Provide the (x, y) coordinate of the cell's center where the given text is located.  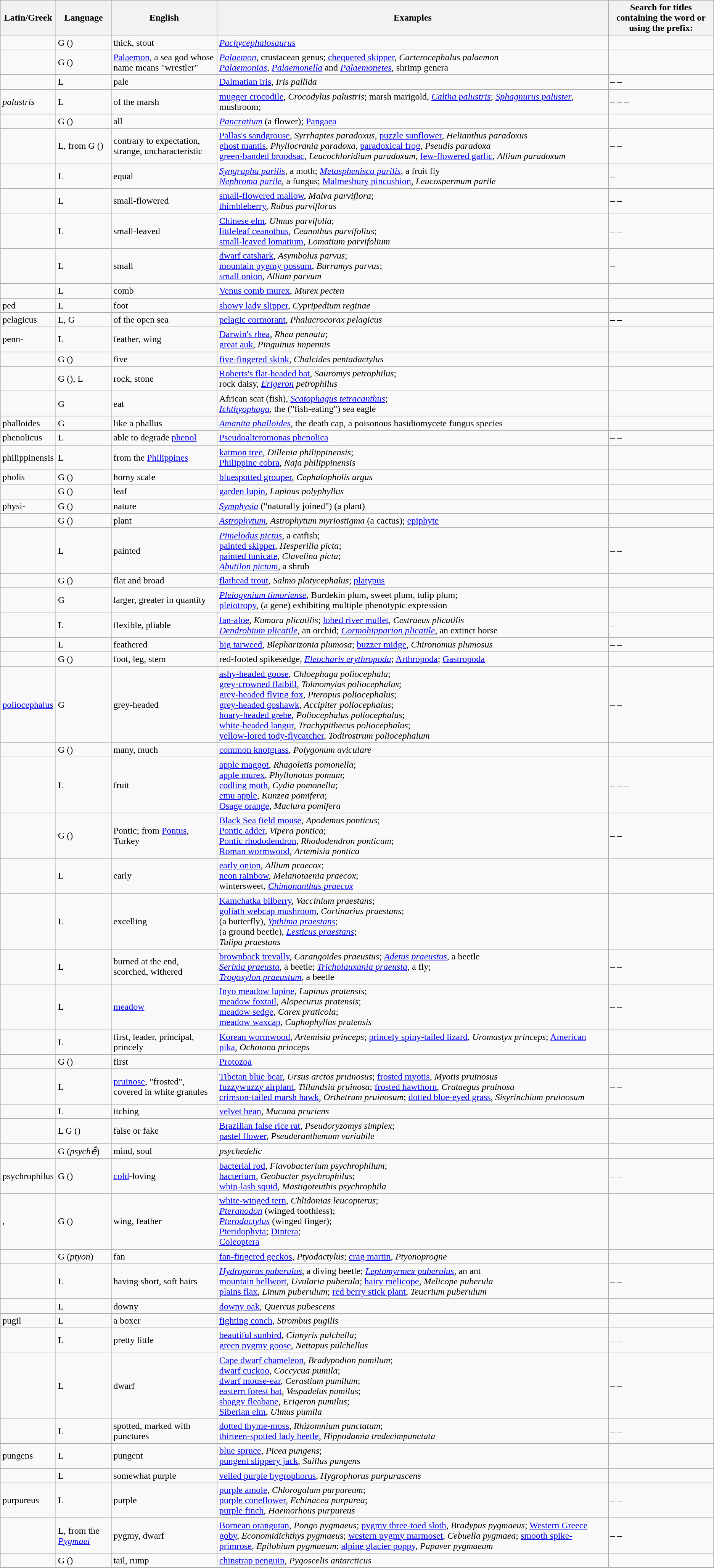
G (psychḗ) (83, 1151)
palustris (28, 101)
blue spruce, Picea pungens; pungent slippery jack, Suillus pungens (413, 1456)
Pleiogynium timoriense, Burdekin plum, sweet plum, tulip plum;pleiotropy, (a gene) exhibiting multiple phenotypic expression (413, 600)
rock, stone (164, 379)
Darwin's rhea, Rhea pennata; great auk, Pinguinus impennis (413, 339)
Astrophytum, Astrophytum myriostigma (a cactus); epiphyte (413, 521)
foot (164, 305)
Language (83, 18)
Dalmatian iris, Iris pallida (413, 82)
psychedelic (413, 1151)
veiled purple hygrophorus, Hygrophorus purpurascens (413, 1476)
small-flowered (164, 201)
mind, soul (164, 1151)
burned at the end, scorched, withered (164, 967)
purple (164, 1501)
equal (164, 176)
Chinese elm, Ulmus parvifolia; littleleaf ceanothus, Ceanothus parvifolius; small-leaved lomatium, Lomatium parvifolium (413, 231)
L, from the Pygmaeī (83, 1536)
fan (164, 1256)
ped (28, 305)
Symphysia ("naturally joined") (a plant) (413, 506)
of the open sea (164, 320)
Korean wormwood, Artemisia princeps; princely spiny-tailed lizard, Uromastyx princeps; American pika, Ochotona princeps (413, 1042)
philippinensis (28, 458)
Black Sea field mouse, Apodemus ponticus; Pontic adder, Vipera pontica; Pontic rhododendron, Rhododendron ponticum; Roman wormwood, Artemisia pontica (413, 836)
foot, leg, stem (164, 659)
Inyo meadow lupine, Lupinus pratensis; meadow foxtail, Alopecurus pratensis; meadow sedge, Carex praticola; meadow waxcap, Cuphophyllus pratensis (413, 1007)
Search for titles containing the word or using the prefix: (661, 18)
early onion, Allium praecox; neon rainbow, Melanotaenia praecox; wintersweet, Chimonanthus praecox (413, 876)
chinstrap penguin, Pygoscelis antarcticus (413, 1560)
itching (164, 1111)
L, from G () (83, 146)
bluespotted grouper, Cephalopholis argus (413, 477)
flat and broad (164, 580)
Palaemon, crustacean genus; chequered skipper, Carterocephalus palaemonPalaemonias, Palaemonella and Palaemonetes, shrimp genera (413, 63)
big tarweed, Blepharizonia plumosa; buzzer midge, Chironomus plumosus (413, 645)
Examples (413, 18)
dwarf catshark, Asymbolus parvus; mountain pygmy possum, Burramys parvus; small onion, Allium parvum (413, 266)
nature (164, 506)
Pimelodus pictus, a catfish; painted skipper, Hesperilla picta; painted tunicate, Clavelina picta; Abutilon pictum, a shrub (413, 551)
Syngrapha parilis, a moth; Metasphenisca parilis, a fruit flyNephroma parile, a fungus; Malmesbury pincushion, Leucospermum parile (413, 176)
tail, rump (164, 1560)
pygmy, dwarf (164, 1536)
pugil (28, 1321)
Roberts's flat-headed bat, Sauromys petrophilus; rock daisy, Erigeron petrophilus (413, 379)
all (164, 121)
pungens (28, 1456)
grey-headed (164, 705)
spotted, marked with punctures (164, 1431)
red-footed spikesedge, Eleocharis erythropoda; Arthropoda; Gastropoda (413, 659)
pale (164, 82)
phalloides (28, 423)
Pachycephalosaurus (413, 43)
common knotgrass, Polygonum aviculare (413, 750)
five-fingered skink, Chalcides pentadactylus (413, 359)
a boxer (164, 1321)
physi- (28, 506)
meadow (164, 1007)
fan-aloe, Kumara plicatilis; lobed river mullet, Cestraeus plicatilisDendrobium plicatile, an orchid; Cormohipparion plicatile, an extinct horse (413, 625)
early (164, 876)
small (164, 266)
Pancratium (a flower); Pangaea (413, 121)
, (28, 1221)
psychrophilus (28, 1176)
wing, feather (164, 1221)
Protozoa (413, 1062)
garden lupin, Lupinus polyphyllus (413, 492)
fighting conch, Strombus pugilis (413, 1321)
like a phallus (164, 423)
phenolicus (28, 438)
Venus comb murex, Murex pecten (413, 291)
larger, greater in quantity (164, 600)
five (164, 359)
somewhat purple (164, 1476)
pholis (28, 477)
Palaemon, a sea god whose name means "wrestler" (164, 63)
downy oak, Quercus pubescens (413, 1306)
English (164, 18)
white-winged tern, Chlidonias leucopterus; Pteranodon (winged toothless); Pterodactylus (winged finger); Pteridophyta; Diptera; Coleoptera (413, 1221)
excelling (164, 921)
dwarf (164, 1386)
false or fake (164, 1131)
of the marsh (164, 101)
small-leaved (164, 231)
purpureus (28, 1501)
flathead trout, Salmo platycephalus; platypus (413, 580)
having short, soft hairs (164, 1281)
plant (164, 521)
mugger crocodile, Crocodylus palustris; marsh marigold, Caltha palustris; Sphagnurus paluster, mushroom; (413, 101)
African scat (fish), Scatophagus tetracanthus; Ichthyophaga, the ("fish-eating") sea eagle (413, 403)
L G () (83, 1131)
katmon tree, Dillenia philippinensis; Philippine cobra, Naja philippinensis (413, 458)
Amanita phalloides, the death cap, a poisonous basidiomycete fungus species (413, 423)
pruinose, "frosted", covered in white granules (164, 1086)
thick, stout (164, 43)
pungent (164, 1456)
penn- (28, 339)
L, G (83, 320)
pelagic cormorant, Phalacrocorax pelagicus (413, 320)
leaf (164, 492)
beautiful sunbird, Cinnyris pulchella; green pygmy goose, Nettapus pulchellus (413, 1340)
from the Philippines (164, 458)
Latin/Greek (28, 18)
contrary to expectation, strange, uncharacteristic (164, 146)
bacterial rod, Flavobacterium psychrophilum; bacterium, Geobacter psychrophilus; whip-lash squid, Mastigoteuthis psychrophila (413, 1176)
Pontic; from Pontus, Turkey (164, 836)
cold-loving (164, 1176)
purple amole, Chlorogalum purpureum; purple coneflower, Echinacea purpurea; purple finch, Haemorhous purpureus (413, 1501)
downy (164, 1306)
pelagicus (28, 320)
able to degrade phenol (164, 438)
comb (164, 291)
poliocephalus (28, 705)
painted (164, 551)
first (164, 1062)
feather, wing (164, 339)
showy lady slipper, Cypripedium reginae (413, 305)
Pseudoalteromonas phenolica (413, 438)
G (ptyon) (83, 1256)
feathered (164, 645)
first, leader, principal, princely (164, 1042)
horny scale (164, 477)
fruit (164, 785)
dotted thyme-moss, Rhizomnium punctatum; thirteen-spotted lady beetle, Hippodamia tredecimpunctata (413, 1431)
many, much (164, 750)
velvet bean, Mucuna pruriens (413, 1111)
pretty little (164, 1340)
G (), L (83, 379)
eat (164, 403)
flexible, pliable (164, 625)
Brazilian false rice rat, Pseudoryzomys simplex; pastel flower, Pseuderanthemum variabile (413, 1131)
small-flowered mallow, Malva parviflora; thimbleberry, Rubus parviflorus (413, 201)
fan-fingered geckos, Ptyodactylus; crag martin, Ptyonoprogne (413, 1256)
